Return the (X, Y) coordinate for the center point of the cell that contains the specified text.  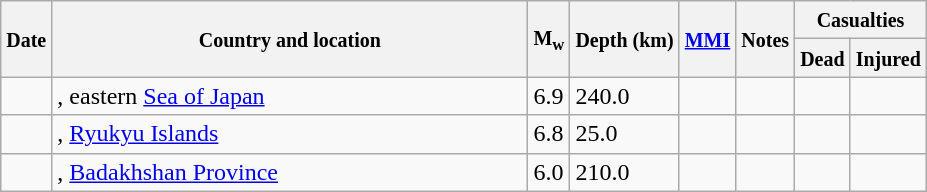
6.0 (549, 172)
240.0 (624, 96)
6.9 (549, 96)
MMI (708, 39)
25.0 (624, 134)
Mw (549, 39)
, Ryukyu Islands (290, 134)
Depth (km) (624, 39)
Dead (823, 58)
Date (26, 39)
210.0 (624, 172)
6.8 (549, 134)
, eastern Sea of Japan (290, 96)
Casualties (861, 20)
Injured (888, 58)
, Badakhshan Province (290, 172)
Country and location (290, 39)
Notes (766, 39)
